Extract the (x, y) coordinate from the center of the cell holding the provided text.  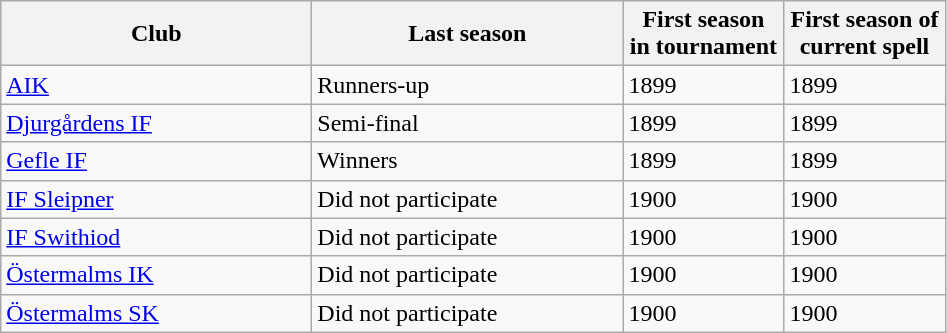
Club (156, 34)
IF Sleipner (156, 199)
AIK (156, 85)
Djurgårdens IF (156, 123)
First seasonin tournament (704, 34)
Last season (468, 34)
Winners (468, 161)
Runners-up (468, 85)
Semi-final (468, 123)
Östermalms SK (156, 313)
Gefle IF (156, 161)
First season ofcurrent spell (864, 34)
Östermalms IK (156, 275)
IF Swithiod (156, 237)
